Return [x, y] of the center of cell containing provided text 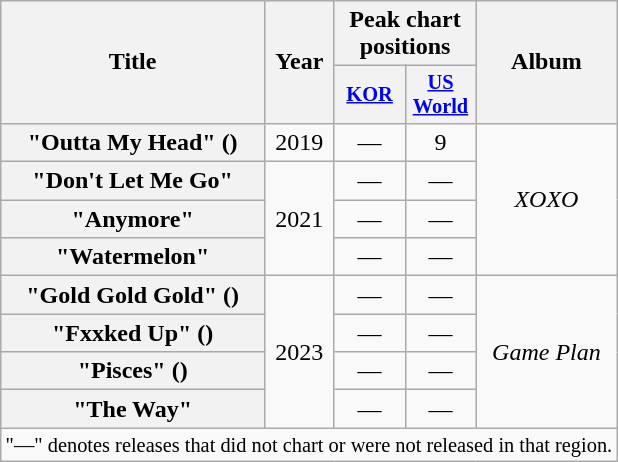
KOR [370, 95]
Peak chartpositions [405, 34]
Game Plan [546, 352]
XOXO [546, 199]
USWorld [440, 95]
"—" denotes releases that did not chart or were not released in that region. [309, 445]
"Anymore" [133, 219]
2019 [300, 142]
2023 [300, 352]
2021 [300, 219]
"Gold Gold Gold" () [133, 295]
Title [133, 62]
"Pisces" () [133, 371]
"Watermelon" [133, 257]
"Fxxked Up" () [133, 333]
"Outta My Head" () [133, 142]
"Don't Let Me Go" [133, 181]
"The Way" [133, 409]
Year [300, 62]
9 [440, 142]
Album [546, 62]
